Provide the [X, Y] coordinate of the cell's center where the given text is located.  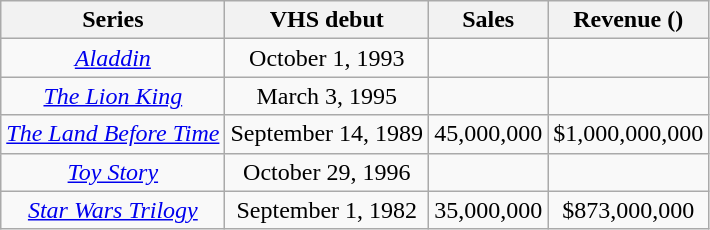
Series [113, 20]
35,000,000 [488, 210]
March 3, 1995 [327, 96]
Sales [488, 20]
The Land Before Time [113, 134]
VHS debut [327, 20]
Toy Story [113, 172]
Revenue () [628, 20]
$1,000,000,000 [628, 134]
$873,000,000 [628, 210]
The Lion King [113, 96]
Aladdin [113, 58]
Star Wars Trilogy [113, 210]
45,000,000 [488, 134]
September 1, 1982 [327, 210]
October 1, 1993 [327, 58]
October 29, 1996 [327, 172]
September 14, 1989 [327, 134]
